Return the [x, y] coordinate for the center point of the cell that contains the specified text.  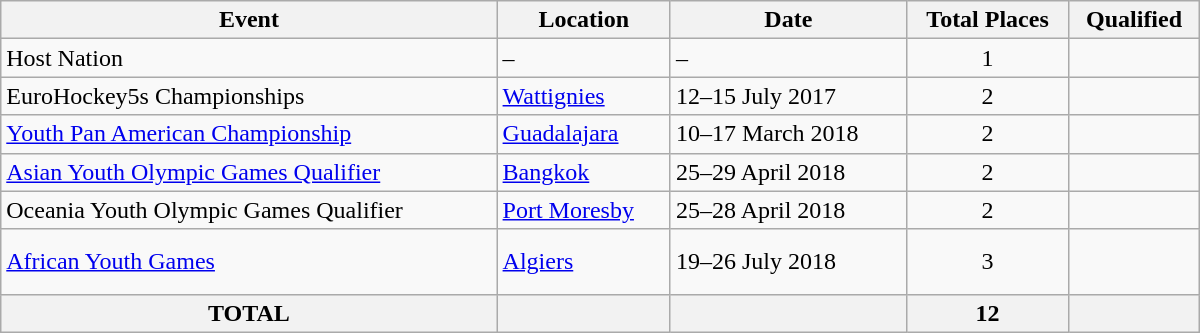
EuroHockey5s Championships [249, 96]
Asian Youth Olympic Games Qualifier [249, 172]
25–29 April 2018 [788, 172]
25–28 April 2018 [788, 210]
Wattignies [584, 96]
Host Nation [249, 58]
Total Places [988, 20]
Algiers [584, 262]
TOTAL [249, 313]
Guadalajara [584, 134]
Event [249, 20]
12–15 July 2017 [788, 96]
Date [788, 20]
10–17 March 2018 [788, 134]
Bangkok [584, 172]
Location [584, 20]
Port Moresby [584, 210]
1 [988, 58]
Youth Pan American Championship [249, 134]
19–26 July 2018 [788, 262]
12 [988, 313]
3 [988, 262]
Qualified [1134, 20]
African Youth Games [249, 262]
Oceania Youth Olympic Games Qualifier [249, 210]
